Detect which cell encompasses the target text, then output its [x, y] center coordinate. 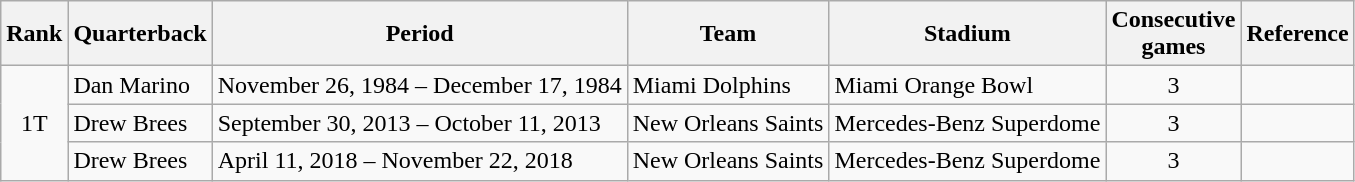
Rank [34, 34]
Miami Dolphins [728, 85]
Reference [1298, 34]
Dan Marino [140, 85]
April 11, 2018 – November 22, 2018 [420, 161]
Quarterback [140, 34]
Miami Orange Bowl [968, 85]
Consecutivegames [1174, 34]
Period [420, 34]
Stadium [968, 34]
November 26, 1984 – December 17, 1984 [420, 85]
September 30, 2013 – October 11, 2013 [420, 123]
1T [34, 123]
Team [728, 34]
